Scan for the cell matching the given text and deliver its (X, Y) coordinate at center. 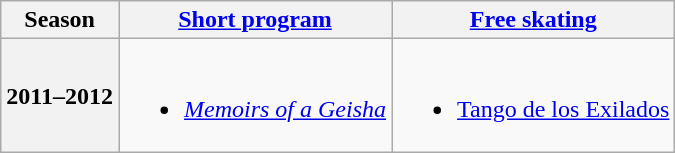
Short program (254, 20)
Tango de los Exilados (534, 96)
2011–2012 (60, 96)
Memoirs of a Geisha (254, 96)
Season (60, 20)
Free skating (534, 20)
